Provide the [X, Y] coordinate of the cell's center where the given text is located.  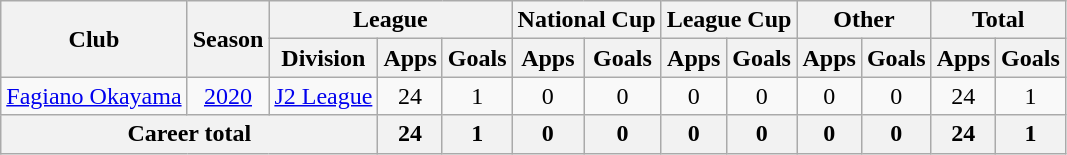
Other [864, 20]
League [390, 20]
Career total [190, 134]
2020 [228, 96]
Division [324, 58]
Season [228, 39]
Total [998, 20]
J2 League [324, 96]
Club [94, 39]
League Cup [729, 20]
Fagiano Okayama [94, 96]
National Cup [586, 20]
